From the cell containing the given text, extract its center point as (x, y) coordinate. 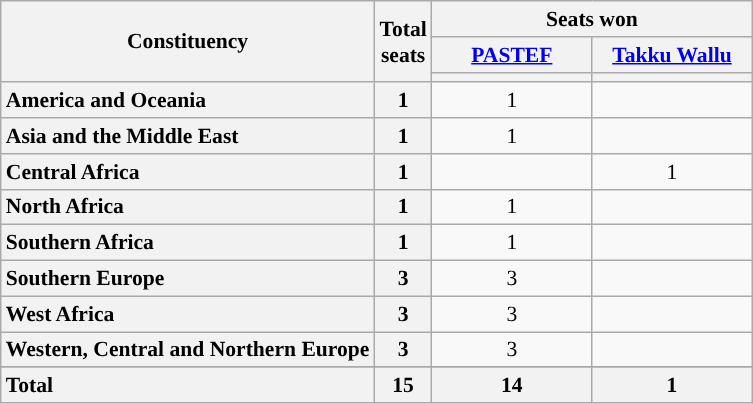
Asia and the Middle East (188, 136)
14 (512, 386)
Total (188, 386)
Constituency (188, 42)
North Africa (188, 207)
Seats won (592, 19)
Southern Africa (188, 243)
Central Africa (188, 172)
Takku Wallu (672, 55)
America and Oceania (188, 101)
Southern Europe (188, 279)
Western, Central and Northern Europe (188, 350)
Totalseats (402, 42)
PASTEF (512, 55)
West Africa (188, 314)
15 (402, 386)
